Locate the cell with the specified text and output its [x, y] center coordinate. 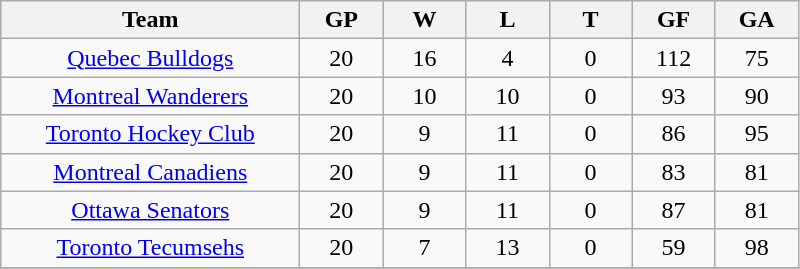
112 [674, 58]
93 [674, 96]
98 [756, 248]
Montreal Wanderers [150, 96]
Toronto Tecumsehs [150, 248]
Ottawa Senators [150, 210]
83 [674, 172]
GP [342, 20]
T [590, 20]
16 [424, 58]
GF [674, 20]
90 [756, 96]
86 [674, 134]
13 [508, 248]
Toronto Hockey Club [150, 134]
87 [674, 210]
Quebec Bulldogs [150, 58]
GA [756, 20]
75 [756, 58]
7 [424, 248]
59 [674, 248]
Team [150, 20]
4 [508, 58]
L [508, 20]
Montreal Canadiens [150, 172]
W [424, 20]
95 [756, 134]
